For the text-containing cell, return its midpoint in [X, Y] coordinate format. 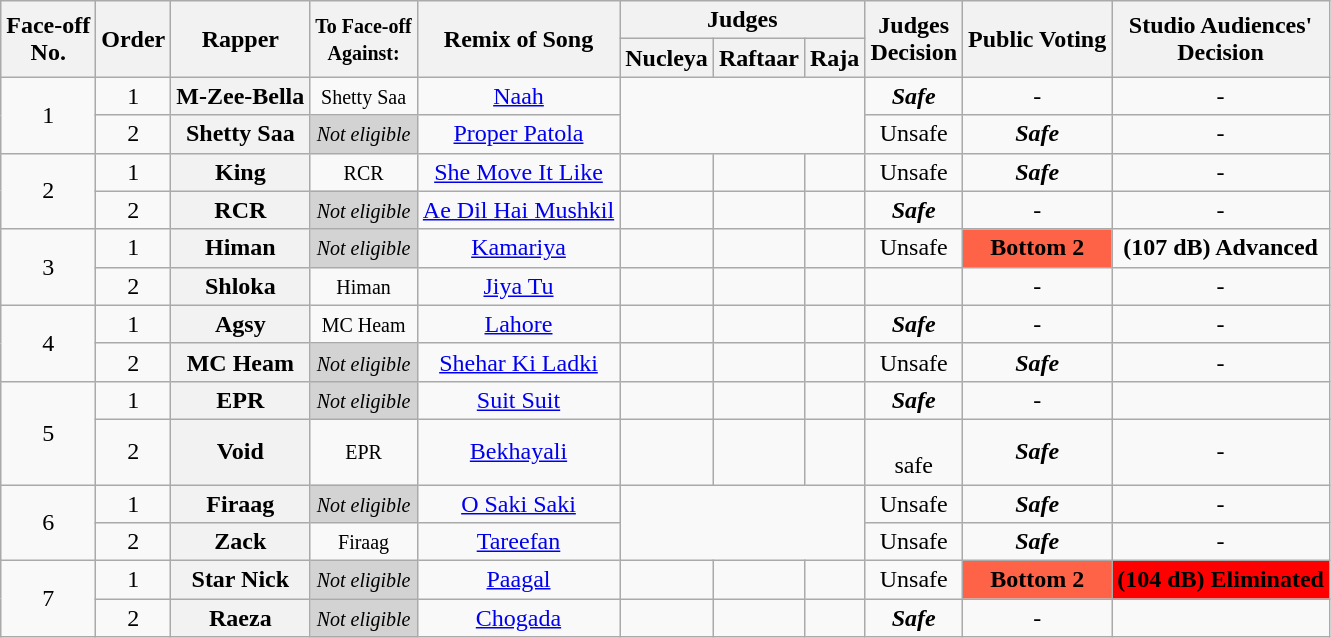
Remix of Song [518, 39]
Bekhayali [518, 452]
5 [48, 432]
Shehar Ki Ladki [518, 362]
She Move It Like [518, 172]
7 [48, 599]
(107 dB) Advanced [1221, 248]
Studio Audiences'Decision [1221, 39]
Lahore [518, 324]
Raja [834, 58]
King [240, 172]
Chogada [518, 618]
Suit Suit [518, 400]
Paagal [518, 580]
Proper Patola [518, 134]
Kamariya [518, 248]
JudgesDecision [914, 39]
M-Zee-Bella [240, 96]
3 [48, 267]
Shloka [240, 286]
Zack [240, 542]
Raftaar [758, 58]
O Saki Saki [518, 503]
Public Voting [1038, 39]
Naah [518, 96]
Judges [742, 20]
Void [240, 452]
Jiya Tu [518, 286]
Raeza [240, 618]
Rapper [240, 39]
4 [48, 343]
6 [48, 522]
Tareefan [518, 542]
(104 dB) Eliminated [1221, 580]
Star Nick [240, 580]
Nucleya [667, 58]
safe [914, 452]
To Face-offAgainst: [364, 39]
Agsy [240, 324]
Ae Dil Hai Mushkil [518, 210]
Face-offNo. [48, 39]
Order [134, 39]
